From the cell containing the given text, extract its center point as [x, y] coordinate. 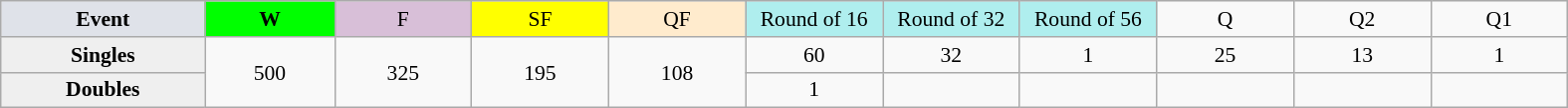
13 [1362, 55]
32 [951, 55]
325 [403, 72]
Q [1226, 19]
Q2 [1362, 19]
Round of 32 [951, 19]
QF [677, 19]
195 [541, 72]
Round of 16 [814, 19]
SF [541, 19]
500 [270, 72]
Q1 [1499, 19]
W [270, 19]
60 [814, 55]
Singles [104, 55]
F [403, 19]
Round of 56 [1088, 19]
Doubles [104, 90]
Event [104, 19]
108 [677, 72]
25 [1226, 55]
